For the text-containing cell, return its midpoint in [X, Y] coordinate format. 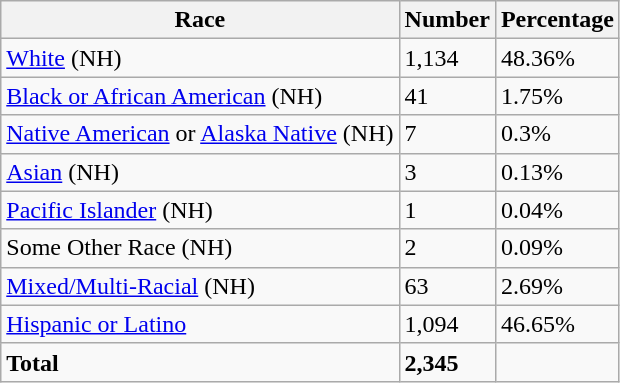
63 [447, 286]
0.13% [557, 172]
Mixed/Multi-Racial (NH) [200, 286]
46.65% [557, 324]
Pacific Islander (NH) [200, 210]
0.3% [557, 134]
Number [447, 20]
1,094 [447, 324]
2.69% [557, 286]
Asian (NH) [200, 172]
1 [447, 210]
Some Other Race (NH) [200, 248]
Total [200, 362]
3 [447, 172]
0.04% [557, 210]
White (NH) [200, 58]
48.36% [557, 58]
Race [200, 20]
2 [447, 248]
Percentage [557, 20]
Native American or Alaska Native (NH) [200, 134]
41 [447, 96]
Black or African American (NH) [200, 96]
1,134 [447, 58]
1.75% [557, 96]
Hispanic or Latino [200, 324]
7 [447, 134]
0.09% [557, 248]
2,345 [447, 362]
